Determine the [x, y] coordinate at the center of the cell enclosing the given text.  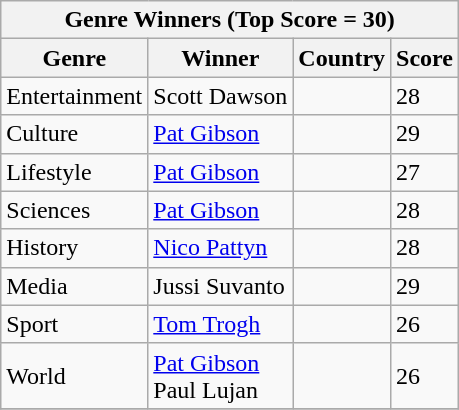
Pat Gibson Paul Lujan [220, 376]
Winner [220, 58]
Entertainment [74, 96]
Genre Winners (Top Score = 30) [230, 20]
Country [342, 58]
History [74, 248]
Sciences [74, 210]
Score [425, 58]
Lifestyle [74, 172]
World [74, 376]
27 [425, 172]
Genre [74, 58]
Sport [74, 324]
Scott Dawson [220, 96]
Nico Pattyn [220, 248]
Tom Trogh [220, 324]
Culture [74, 134]
Media [74, 286]
Jussi Suvanto [220, 286]
